Scan for the cell matching the given text and deliver its (X, Y) coordinate at center. 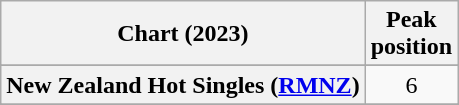
6 (411, 85)
Peakposition (411, 34)
New Zealand Hot Singles (RMNZ) (183, 85)
Chart (2023) (183, 34)
